Search for the cell housing the specified text and yield its (X, Y) center coordinate. 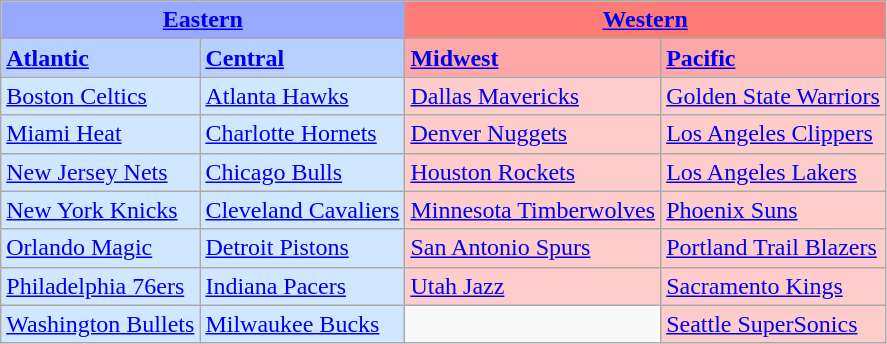
Chicago Bulls (302, 172)
Charlotte Hornets (302, 134)
Detroit Pistons (302, 248)
Philadelphia 76ers (100, 286)
Utah Jazz (533, 286)
Portland Trail Blazers (774, 248)
Washington Bullets (100, 324)
Indiana Pacers (302, 286)
Atlantic (100, 58)
Miami Heat (100, 134)
Denver Nuggets (533, 134)
Houston Rockets (533, 172)
Los Angeles Clippers (774, 134)
San Antonio Spurs (533, 248)
Golden State Warriors (774, 96)
Midwest (533, 58)
Minnesota Timberwolves (533, 210)
New Jersey Nets (100, 172)
Seattle SuperSonics (774, 324)
Los Angeles Lakers (774, 172)
Pacific (774, 58)
Sacramento Kings (774, 286)
Orlando Magic (100, 248)
Phoenix Suns (774, 210)
Cleveland Cavaliers (302, 210)
Eastern (203, 20)
Milwaukee Bucks (302, 324)
New York Knicks (100, 210)
Western (645, 20)
Boston Celtics (100, 96)
Central (302, 58)
Dallas Mavericks (533, 96)
Atlanta Hawks (302, 96)
